Pinpoint the cell where the given text exists, returning its [x, y] midpoint coordinate. 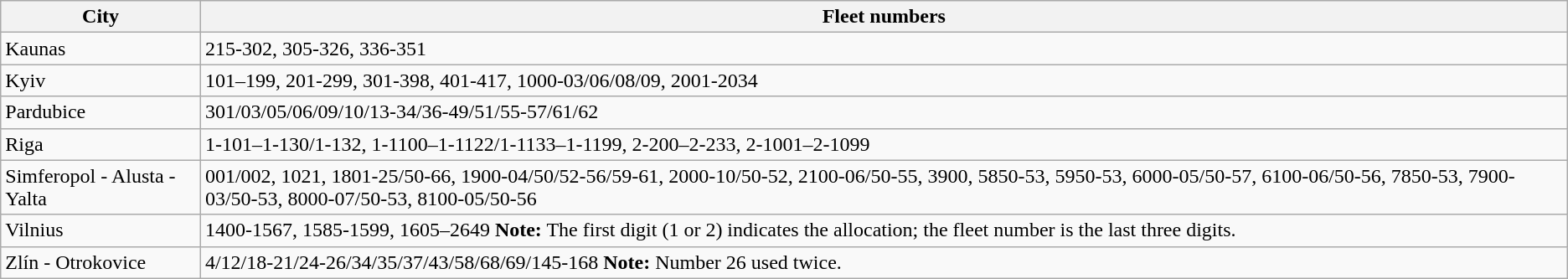
Kyiv [101, 80]
Simferopol - Alusta - Yalta [101, 188]
Kaunas [101, 49]
4/12/18-21/24-26/34/35/37/43/58/68/69/145-168 Note: Number 26 used twice. [884, 262]
301/03/05/06/09/10/13-34/36-49/51/55-57/61/62 [884, 112]
1400-1567, 1585-1599, 1605–2649 Note: The first digit (1 or 2) indicates the allocation; the fleet number is the last three digits. [884, 230]
1-101–1-130/1-132, 1-1100–1-1122/1-1133–1-1199, 2-200–2-233, 2-1001–2-1099 [884, 144]
Fleet numbers [884, 17]
Zlín - Otrokovice [101, 262]
101–199, 201-299, 301-398, 401-417, 1000-03/06/08/09, 2001-2034 [884, 80]
215-302, 305-326, 336-351 [884, 49]
City [101, 17]
Pardubice [101, 112]
Riga [101, 144]
Vilnius [101, 230]
